Search for the cell housing the specified text and yield its (x, y) center coordinate. 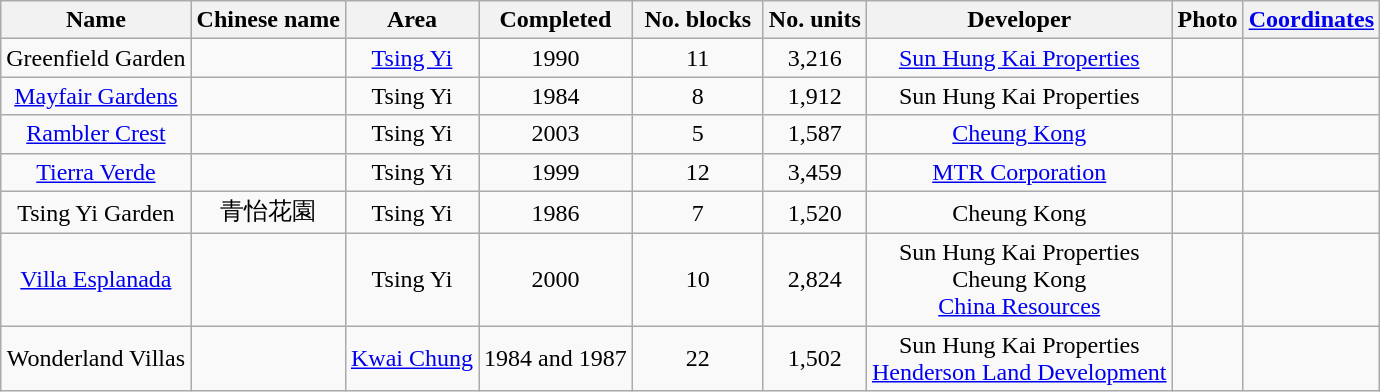
1,912 (814, 96)
11 (698, 58)
Sun Hung Kai PropertiesHenderson Land Development (1019, 358)
Developer (1019, 20)
2,824 (814, 280)
22 (698, 358)
Greenfield Garden (96, 58)
No. units (814, 20)
Area (412, 20)
Wonderland Villas (96, 358)
3,216 (814, 58)
10 (698, 280)
1986 (556, 212)
Tierra Verde (96, 172)
12 (698, 172)
No. blocks (698, 20)
2003 (556, 134)
Sun Hung Kai PropertiesCheung KongChina Resources (1019, 280)
2000 (556, 280)
3,459 (814, 172)
青怡花園 (268, 212)
MTR Corporation (1019, 172)
Chinese name (268, 20)
8 (698, 96)
Kwai Chung (412, 358)
Tsing Yi Garden (96, 212)
Villa Esplanada (96, 280)
1,502 (814, 358)
1999 (556, 172)
Coordinates (1311, 20)
Rambler Crest (96, 134)
7 (698, 212)
Completed (556, 20)
Mayfair Gardens (96, 96)
1,520 (814, 212)
1990 (556, 58)
1984 and 1987 (556, 358)
1984 (556, 96)
Name (96, 20)
Photo (1208, 20)
1,587 (814, 134)
5 (698, 134)
